From the cell containing the given text, extract its center point as [X, Y] coordinate. 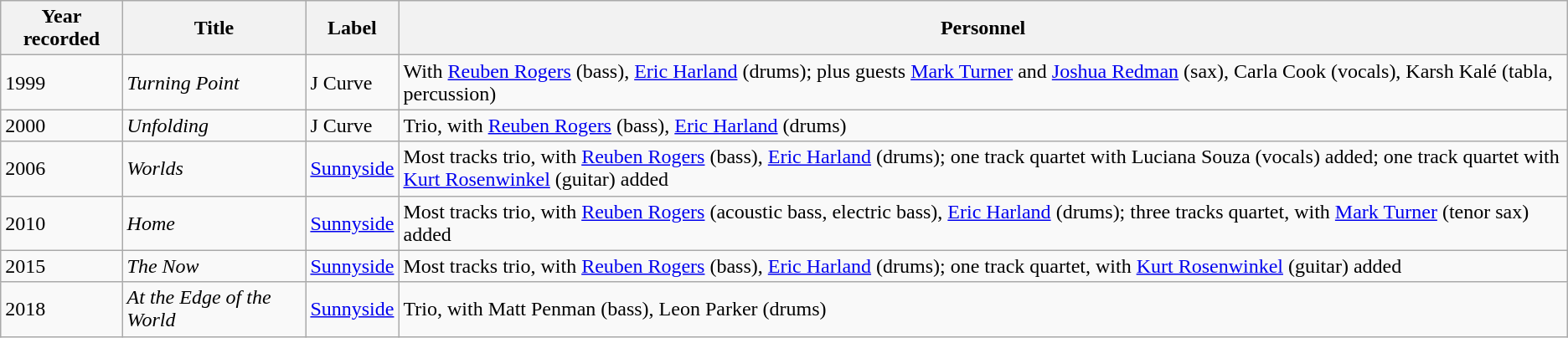
2006 [62, 169]
Most tracks trio, with Reuben Rogers (bass), Eric Harland (drums); one track quartet, with Kurt Rosenwinkel (guitar) added [983, 266]
2018 [62, 310]
Worlds [214, 169]
Label [352, 28]
2000 [62, 125]
1999 [62, 82]
Trio, with Matt Penman (bass), Leon Parker (drums) [983, 310]
Trio, with Reuben Rogers (bass), Eric Harland (drums) [983, 125]
The Now [214, 266]
Home [214, 223]
Unfolding [214, 125]
Title [214, 28]
Personnel [983, 28]
Turning Point [214, 82]
Year recorded [62, 28]
2015 [62, 266]
At the Edge of the World [214, 310]
Most tracks trio, with Reuben Rogers (acoustic bass, electric bass), Eric Harland (drums); three tracks quartet, with Mark Turner (tenor sax) added [983, 223]
With Reuben Rogers (bass), Eric Harland (drums); plus guests Mark Turner and Joshua Redman (sax), Carla Cook (vocals), Karsh Kalé (tabla, percussion) [983, 82]
2010 [62, 223]
